Search for the cell housing the specified text and yield its (X, Y) center coordinate. 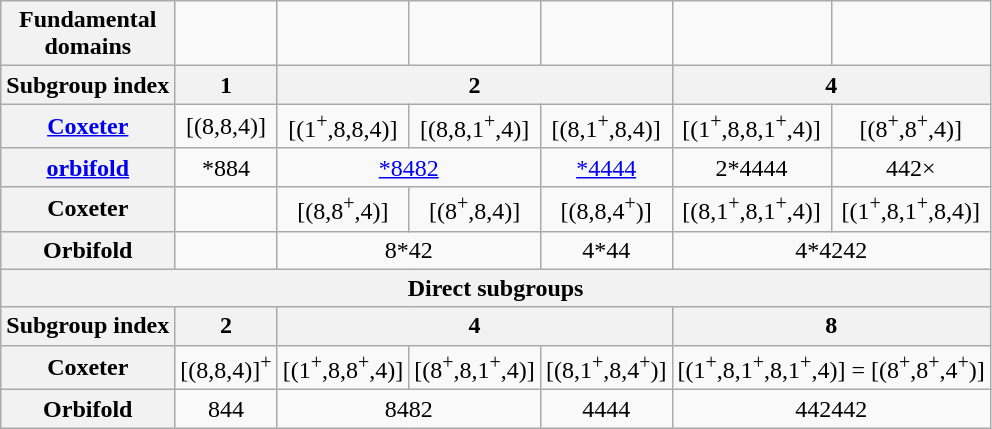
Direct subgroups (496, 288)
[(8,8+,4)] (343, 208)
[(8,8,1+,4)] (475, 126)
[(1+,8,1+,8,4)] (910, 208)
*4444 (606, 167)
[(8,8,4)]+ (226, 368)
8482 (408, 409)
8*42 (408, 250)
[(8,1+,8,4+)] (606, 368)
[(8,8,4)] (226, 126)
Fundamentaldomains (88, 34)
844 (226, 409)
orbifold (88, 167)
*8482 (408, 167)
1 (226, 85)
[(8,1+,8,1+,4)] (752, 208)
4444 (606, 409)
4*44 (606, 250)
[(1+,8,8,1+,4)] (752, 126)
[(1+,8,8+,4)] (343, 368)
442442 (831, 409)
[(1+,8,8,4)] (343, 126)
[(8+,8,4)] (475, 208)
4*4242 (831, 250)
[(8,8,4+)] (606, 208)
[(1+,8,1+,8,1+,4)] = [(8+,8+,4+)] (831, 368)
*884 (226, 167)
8 (831, 326)
442× (910, 167)
2*4444 (752, 167)
[(8+,8,1+,4)] (475, 368)
[(8+,8+,4)] (910, 126)
[(8,1+,8,4)] (606, 126)
